From the cell containing the given text, extract its center point as [X, Y] coordinate. 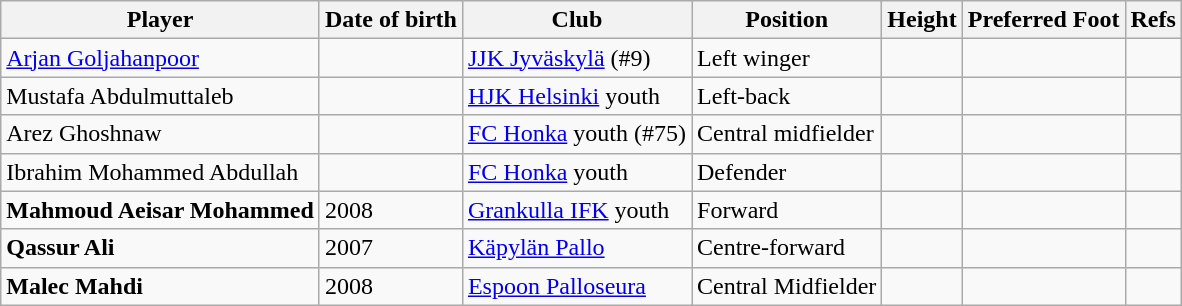
Forward [787, 210]
Central Midfielder [787, 286]
Käpylän Pallo [576, 248]
JJK Jyväskylä (#9) [576, 58]
Defender [787, 172]
Espoon Palloseura [576, 286]
Ibrahim Mohammed Abdullah [160, 172]
Mahmoud Aeisar Mohammed [160, 210]
Qassur Ali [160, 248]
Player [160, 20]
Left winger [787, 58]
Position [787, 20]
Centre-forward [787, 248]
Central midfielder [787, 134]
FC Honka youth (#75) [576, 134]
Date of birth [390, 20]
Refs [1153, 20]
Arjan Goljahanpoor [160, 58]
Preferred Foot [1044, 20]
HJK Helsinki youth [576, 96]
Grankulla IFK youth [576, 210]
Left-back [787, 96]
Malec Mahdi [160, 286]
Height [922, 20]
2007 [390, 248]
FC Honka youth [576, 172]
Club [576, 20]
Arez Ghoshnaw [160, 134]
Mustafa Abdulmuttaleb [160, 96]
